Return [X, Y] of the center of cell containing provided text 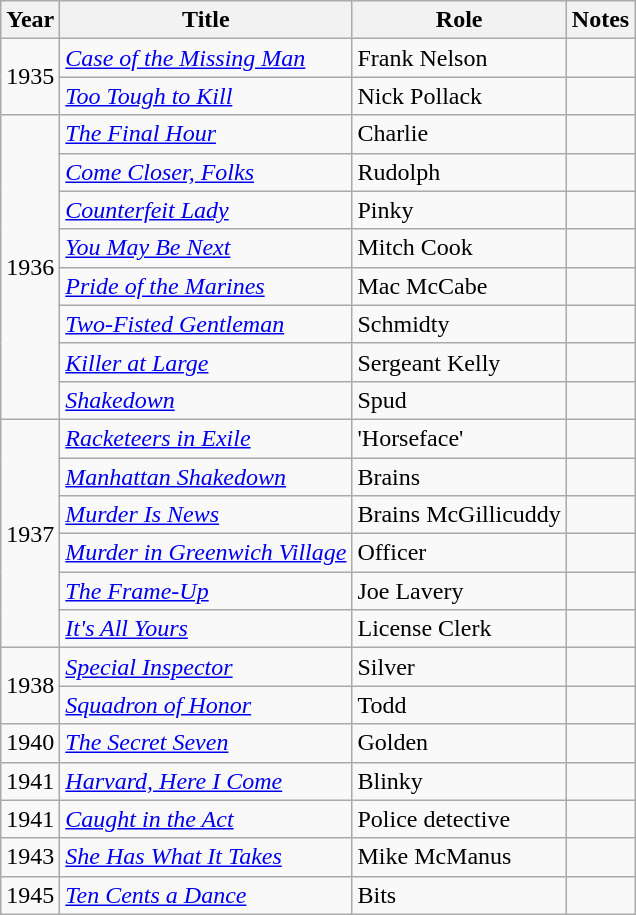
License Clerk [459, 629]
1938 [30, 686]
Two-Fisted Gentleman [206, 324]
Golden [459, 743]
Squadron of Honor [206, 705]
1945 [30, 895]
Schmidty [459, 324]
1940 [30, 743]
The Frame-Up [206, 591]
Mitch Cook [459, 248]
Ten Cents a Dance [206, 895]
Caught in the Act [206, 819]
The Secret Seven [206, 743]
Special Inspector [206, 667]
Joe Lavery [459, 591]
Nick Pollack [459, 96]
Blinky [459, 781]
1937 [30, 533]
Come Closer, Folks [206, 172]
You May Be Next [206, 248]
Pinky [459, 210]
1935 [30, 77]
She Has What It Takes [206, 857]
Todd [459, 705]
Killer at Large [206, 362]
Frank Nelson [459, 58]
Year [30, 20]
Mac McCabe [459, 286]
Sergeant Kelly [459, 362]
Case of the Missing Man [206, 58]
Manhattan Shakedown [206, 477]
'Horseface' [459, 438]
The Final Hour [206, 134]
Murder Is News [206, 515]
Mike McManus [459, 857]
1936 [30, 267]
Bits [459, 895]
1943 [30, 857]
Racketeers in Exile [206, 438]
Counterfeit Lady [206, 210]
Police detective [459, 819]
Pride of the Marines [206, 286]
Spud [459, 400]
Silver [459, 667]
Brains [459, 477]
Notes [600, 20]
Murder in Greenwich Village [206, 553]
Harvard, Here I Come [206, 781]
Role [459, 20]
Title [206, 20]
Rudolph [459, 172]
Shakedown [206, 400]
Brains McGillicuddy [459, 515]
Officer [459, 553]
Too Tough to Kill [206, 96]
Charlie [459, 134]
It's All Yours [206, 629]
